Scan for the cell matching the given text and deliver its [x, y] coordinate at center. 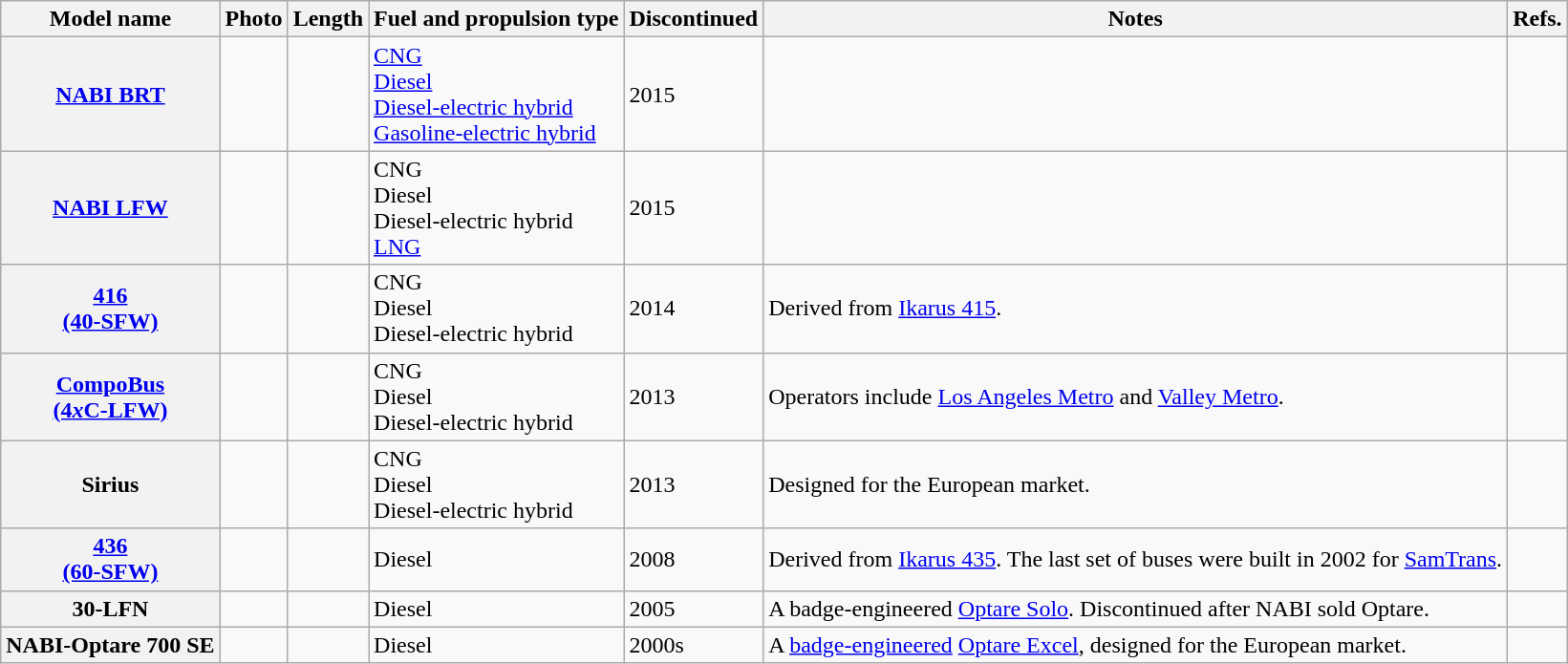
CNGDieselDiesel-electric hybridLNG [497, 208]
CompoBus(4xC-LFW) [111, 396]
Derived from Ikarus 415. [1135, 309]
NABI BRT [111, 94]
Derived from Ikarus 435. The last set of buses were built in 2002 for SamTrans. [1135, 560]
2000s [694, 645]
Sirius [111, 484]
A badge-engineered Optare Excel, designed for the European market. [1135, 645]
2005 [694, 609]
Model name [111, 19]
A badge-engineered Optare Solo. Discontinued after NABI sold Optare. [1135, 609]
CNGDieselDiesel-electric hybridGasoline-electric hybrid [497, 94]
Photo [254, 19]
Operators include Los Angeles Metro and Valley Metro. [1135, 396]
Designed for the European market. [1135, 484]
Refs. [1537, 19]
Discontinued [694, 19]
Notes [1135, 19]
Fuel and propulsion type [497, 19]
436(60-SFW) [111, 560]
30-LFN [111, 609]
NABI LFW [111, 208]
416(40-SFW) [111, 309]
NABI-Optare 700 SE [111, 645]
Length [328, 19]
2008 [694, 560]
2014 [694, 309]
